Capture the cell that displays the provided text and extract its (x, y) central coordinate. 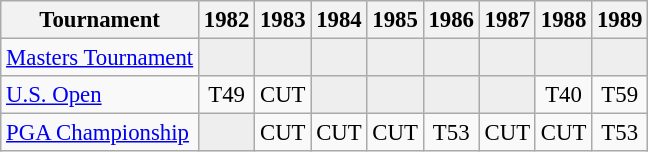
Masters Tournament (100, 58)
1985 (395, 20)
1984 (339, 20)
1988 (563, 20)
1983 (283, 20)
T59 (620, 95)
1986 (451, 20)
T40 (563, 95)
U.S. Open (100, 95)
PGA Championship (100, 133)
T49 (227, 95)
1982 (227, 20)
1989 (620, 20)
Tournament (100, 20)
1987 (507, 20)
